For the text-containing cell, return its midpoint in (X, Y) coordinate format. 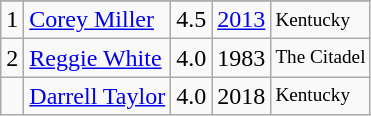
1983 (242, 58)
Corey Miller (98, 20)
Reggie White (98, 58)
2018 (242, 96)
2 (12, 58)
4.5 (192, 20)
Darrell Taylor (98, 96)
1 (12, 20)
2013 (242, 20)
The Citadel (320, 58)
